Pinpoint the cell where the given text exists, returning its (x, y) midpoint coordinate. 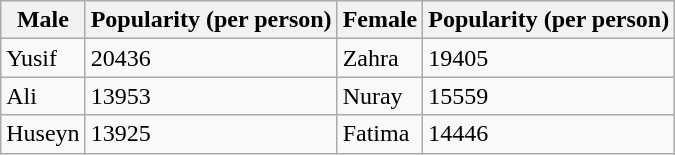
Male (43, 20)
Fatima (380, 134)
13953 (211, 96)
14446 (549, 134)
19405 (549, 58)
Nuray (380, 96)
Huseyn (43, 134)
Zahra (380, 58)
13925 (211, 134)
20436 (211, 58)
15559 (549, 96)
Ali (43, 96)
Female (380, 20)
Yusif (43, 58)
